Determine the (x, y) coordinate at the center of the cell enclosing the given text.  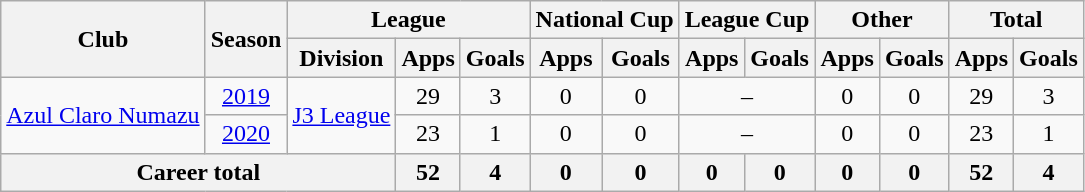
League (408, 20)
2020 (246, 134)
Azul Claro Numazu (103, 115)
Club (103, 39)
Total (1016, 20)
League Cup (747, 20)
Career total (198, 172)
Other (882, 20)
Season (246, 39)
Division (342, 58)
2019 (246, 96)
J3 League (342, 115)
National Cup (604, 20)
